Identify which cell holds the provided text, then report its (x, y) central coordinate. 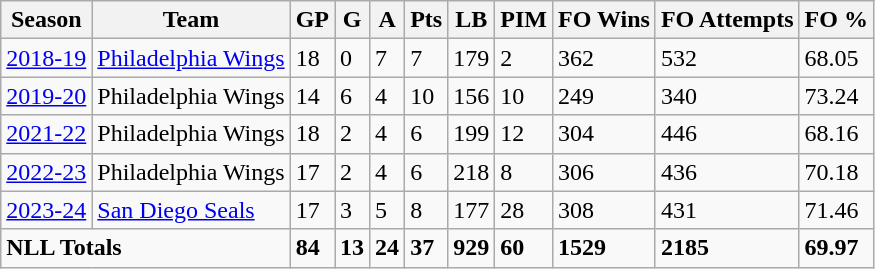
2022-23 (46, 172)
A (388, 20)
Season (46, 20)
199 (472, 134)
68.16 (836, 134)
1529 (604, 248)
24 (388, 248)
71.46 (836, 210)
3 (352, 210)
37 (426, 248)
84 (312, 248)
446 (727, 134)
FO Attempts (727, 20)
28 (524, 210)
431 (727, 210)
304 (604, 134)
60 (524, 248)
0 (352, 58)
306 (604, 172)
2019-20 (46, 96)
177 (472, 210)
2185 (727, 248)
156 (472, 96)
218 (472, 172)
LB (472, 20)
2023-24 (46, 210)
Team (191, 20)
340 (727, 96)
362 (604, 58)
308 (604, 210)
2021-22 (46, 134)
2018-19 (46, 58)
14 (312, 96)
70.18 (836, 172)
69.97 (836, 248)
FO % (836, 20)
13 (352, 248)
68.05 (836, 58)
GP (312, 20)
NLL Totals (146, 248)
G (352, 20)
436 (727, 172)
Pts (426, 20)
929 (472, 248)
249 (604, 96)
San Diego Seals (191, 210)
FO Wins (604, 20)
PIM (524, 20)
532 (727, 58)
179 (472, 58)
5 (388, 210)
12 (524, 134)
73.24 (836, 96)
